For the text-containing cell, return its midpoint in [X, Y] coordinate format. 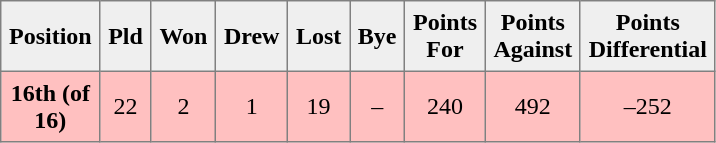
Drew [252, 36]
Won [184, 36]
–252 [648, 106]
22 [126, 106]
Lost [319, 36]
16th (of 16) [50, 106]
Pld [126, 36]
Points Against [532, 36]
19 [319, 106]
2 [184, 106]
1 [252, 106]
Position [50, 36]
Bye [378, 36]
Points Differential [648, 36]
– [378, 106]
Points For [446, 36]
492 [532, 106]
240 [446, 106]
